Output the [x, y] coordinate of the center of the cell containing the given text.  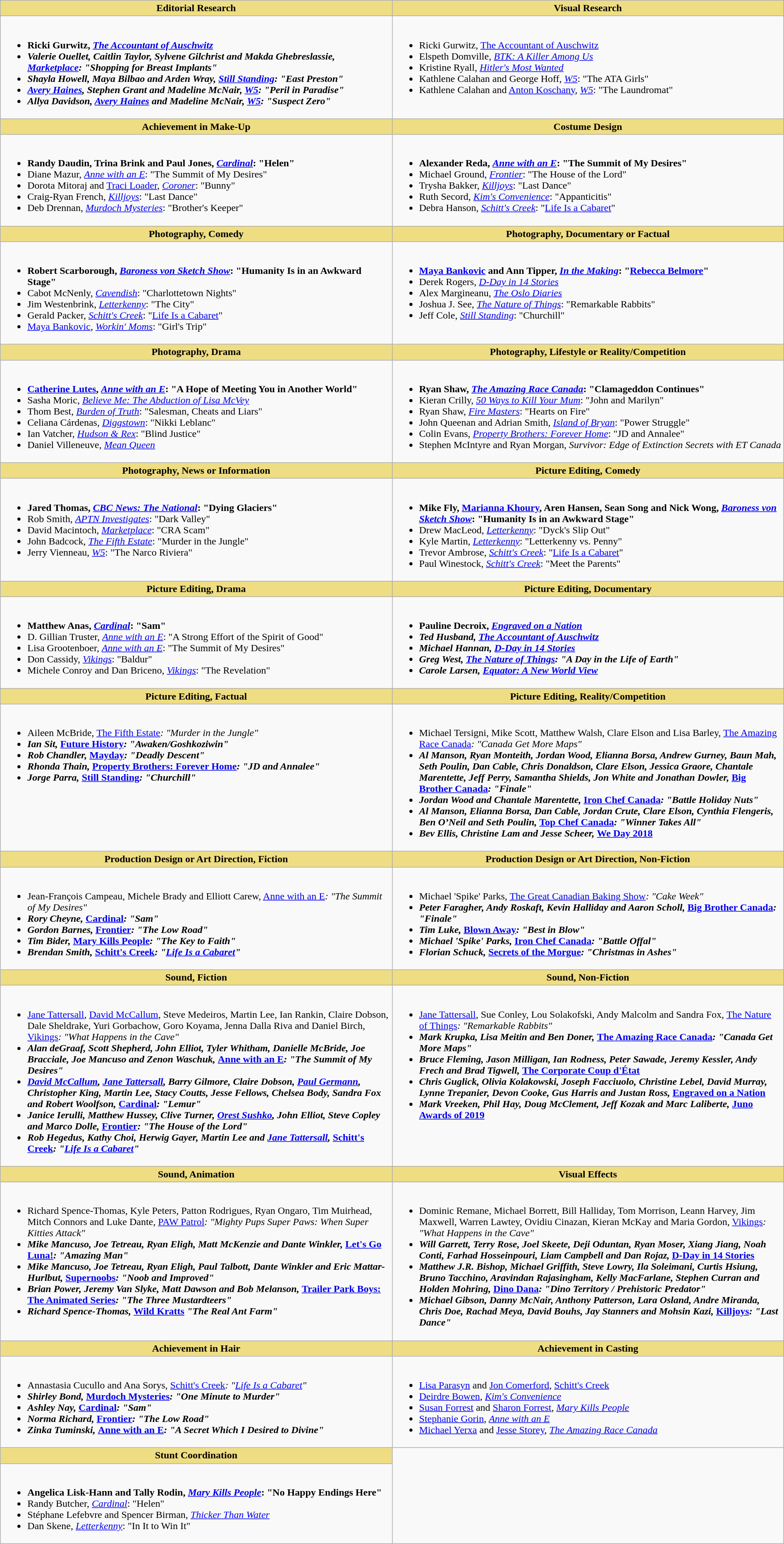
Picture Editing, Drama [196, 589]
Visual Research [588, 8]
Picture Editing, Factual [196, 696]
Picture Editing, Reality/Competition [588, 696]
Picture Editing, Comedy [588, 470]
Photography, Documentary or Factual [588, 234]
Sound, Non-Fiction [588, 978]
Photography, News or Information [196, 470]
Achievement in Hair [196, 1348]
Picture Editing, Documentary [588, 589]
Production Design or Art Direction, Non-Fiction [588, 859]
Achievement in Casting [588, 1348]
Achievement in Make-Up [196, 127]
Photography, Lifestyle or Reality/Competition [588, 352]
Visual Effects [588, 1174]
Editorial Research [196, 8]
Sound, Fiction [196, 978]
Production Design or Art Direction, Fiction [196, 859]
Photography, Drama [196, 352]
Costume Design [588, 127]
Stunt Coordination [196, 1455]
Sound, Animation [196, 1174]
Photography, Comedy [196, 234]
